Identify which cell holds the provided text, then report its [X, Y] central coordinate. 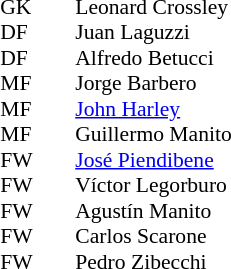
Agustín Manito [153, 211]
Jorge Barbero [153, 83]
Víctor Legorburo [153, 185]
Guillermo Manito [153, 135]
José Piendibene [153, 160]
Carlos Scarone [153, 237]
Alfredo Betucci [153, 58]
Juan Laguzzi [153, 33]
John Harley [153, 109]
